Extract the (x, y) coordinate from the center of the cell holding the provided text.  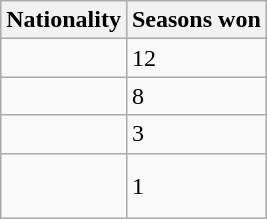
3 (196, 134)
8 (196, 96)
Seasons won (196, 20)
12 (196, 58)
1 (196, 186)
Nationality (64, 20)
